Determine the (x, y) coordinate at the center of the cell enclosing the given text.  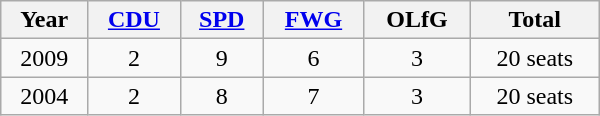
9 (222, 58)
6 (314, 58)
CDU (134, 20)
7 (314, 96)
OLfG (417, 20)
2009 (44, 58)
Year (44, 20)
SPD (222, 20)
2004 (44, 96)
FWG (314, 20)
8 (222, 96)
Total (534, 20)
